Locate the cell with the specified text and output its (x, y) center coordinate. 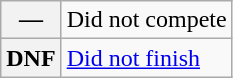
Did not compete (146, 20)
— (31, 20)
Did not finish (146, 58)
DNF (31, 58)
